Detect which cell encompasses the target text, then output its (X, Y) center coordinate. 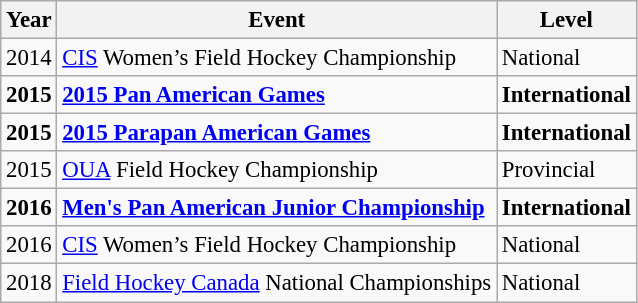
Event (277, 20)
2015 Pan American Games (277, 95)
Field Hockey Canada National Championships (277, 283)
OUA Field Hockey Championship (277, 170)
2018 (29, 283)
Provincial (566, 170)
2014 (29, 58)
Level (566, 20)
2015 Parapan American Games (277, 133)
Men's Pan American Junior Championship (277, 208)
Year (29, 20)
